Determine the (X, Y) coordinate at the center of the cell enclosing the given text.  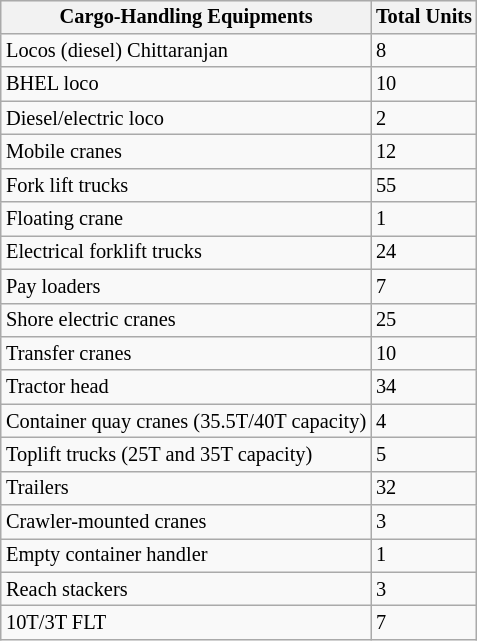
Electrical forklift trucks (186, 253)
34 (424, 387)
Fork lift trucks (186, 185)
10T/3T FLT (186, 623)
Toplift trucks (25T and 35T capacity) (186, 455)
Mobile cranes (186, 152)
Total Units (424, 17)
Container quay cranes (35.5T/40T capacity) (186, 421)
55 (424, 185)
Locos (diesel) Chittaranjan (186, 51)
Cargo-Handling Equipments (186, 17)
4 (424, 421)
24 (424, 253)
25 (424, 320)
Tractor head (186, 387)
32 (424, 488)
Pay loaders (186, 286)
BHEL loco (186, 84)
2 (424, 118)
Diesel/electric loco (186, 118)
Empty container handler (186, 556)
Crawler-mounted cranes (186, 522)
Transfer cranes (186, 354)
Shore electric cranes (186, 320)
Floating crane (186, 219)
12 (424, 152)
Trailers (186, 488)
8 (424, 51)
Reach stackers (186, 589)
5 (424, 455)
